Provide the [x, y] coordinate of the cell's center where the given text is located.  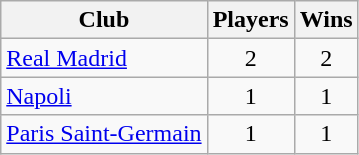
Wins [326, 20]
Napoli [104, 96]
Players [250, 20]
Club [104, 20]
Paris Saint-Germain [104, 134]
Real Madrid [104, 58]
